Provide the [X, Y] coordinate of the cell's center where the given text is located.  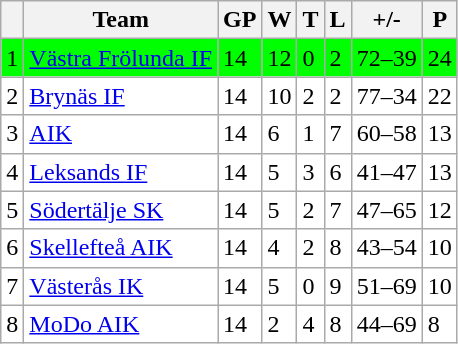
Skellefteå AIK [121, 248]
Västra Frölunda IF [121, 58]
24 [440, 58]
Team [121, 20]
MoDo AIK [121, 324]
Västerås IK [121, 286]
Södertälje SK [121, 210]
W [280, 20]
P [440, 20]
T [310, 20]
43–54 [386, 248]
+/- [386, 20]
72–39 [386, 58]
L [338, 20]
9 [338, 286]
GP [240, 20]
AIK [121, 134]
44–69 [386, 324]
Leksands IF [121, 172]
47–65 [386, 210]
51–69 [386, 286]
41–47 [386, 172]
77–34 [386, 96]
Brynäs IF [121, 96]
22 [440, 96]
60–58 [386, 134]
